Provide the [x, y] coordinate of the cell's center where the given text is located.  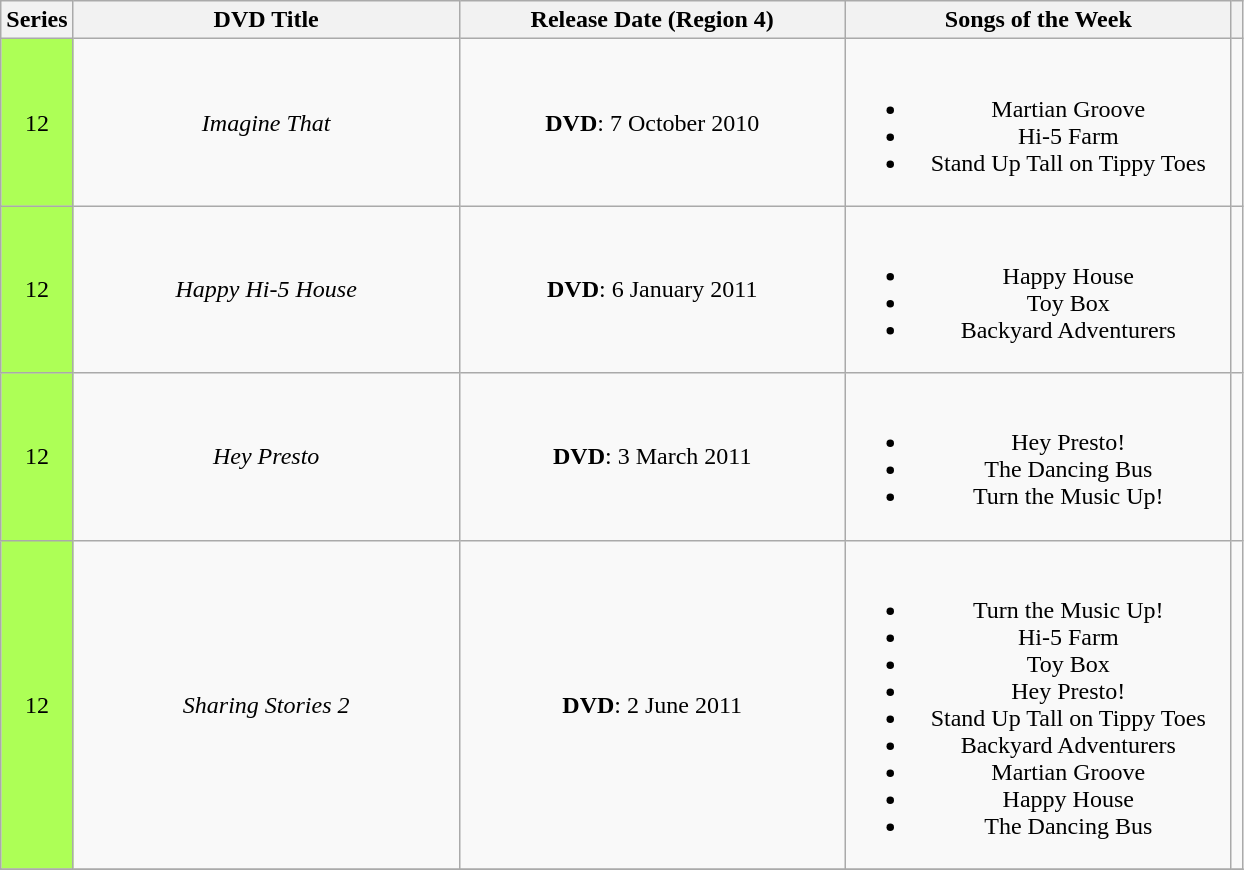
Happy HouseToy BoxBackyard Adventurers [1038, 290]
DVD: 2 June 2011 [652, 704]
Songs of the Week [1038, 20]
Imagine That [266, 122]
Series [37, 20]
Sharing Stories 2 [266, 704]
DVD Title [266, 20]
Turn the Music Up!Hi-5 FarmToy BoxHey Presto!Stand Up Tall on Tippy ToesBackyard AdventurersMartian GrooveHappy HouseThe Dancing Bus [1038, 704]
DVD: 7 October 2010 [652, 122]
DVD: 6 January 2011 [652, 290]
Release Date (Region 4) [652, 20]
Hey Presto [266, 456]
Happy Hi-5 House [266, 290]
Martian GrooveHi-5 FarmStand Up Tall on Tippy Toes [1038, 122]
Hey Presto!The Dancing BusTurn the Music Up! [1038, 456]
DVD: 3 March 2011 [652, 456]
